From the cell containing the given text, extract its center point as (X, Y) coordinate. 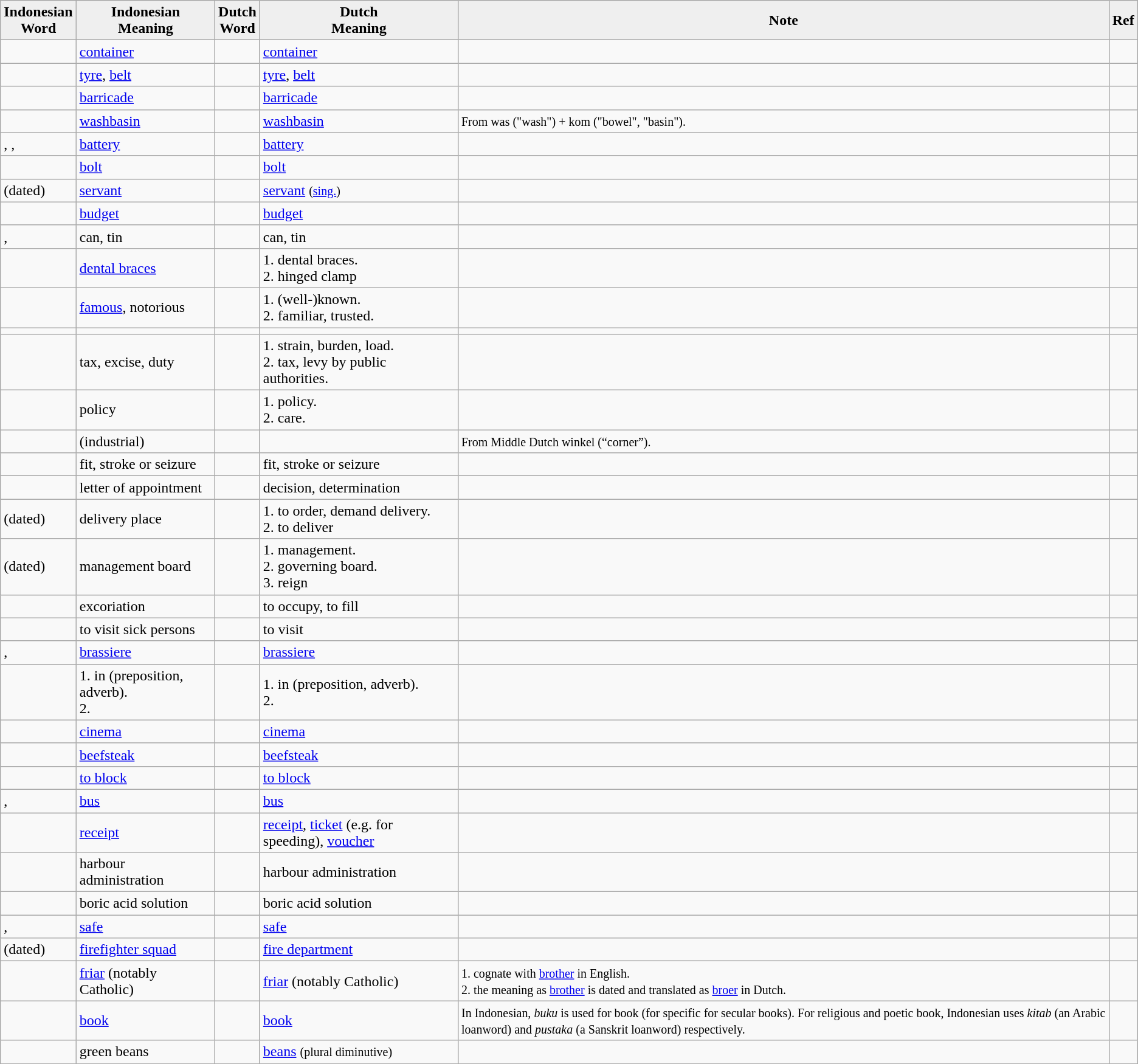
to visit sick persons (145, 629)
management board (145, 567)
Note (783, 21)
firefighter squad (145, 950)
to visit (359, 629)
Indonesian Meaning (145, 21)
Indonesian Word (38, 21)
green beans (145, 1052)
, , (38, 144)
to occupy, to fill (359, 606)
Dutch Meaning (359, 21)
delivery place (145, 519)
tax, excise, duty (145, 362)
Dutch Word (238, 21)
1. strain, burden, load. 2. tax, levy by public authorities. (359, 362)
1. dental braces. 2. hinged clamp (359, 268)
beans (plural diminutive) (359, 1052)
1. (well-)known. 2. familiar, trusted. (359, 308)
decision, determination (359, 488)
servant (sing.) (359, 190)
fire department (359, 950)
famous, notorious (145, 308)
Ref (1123, 21)
policy (145, 410)
receipt (145, 832)
letter of appointment (145, 488)
dental braces (145, 268)
excoriation (145, 606)
1. cognate with brother in English. 2. the meaning as brother is dated and translated as broer in Dutch. (783, 981)
1. management. 2. governing board. 3. reign (359, 567)
servant (145, 190)
From Middle Dutch winkel (“corner”). (783, 441)
1. to order, demand delivery. 2. to deliver (359, 519)
(industrial) (145, 441)
1. policy. 2. care. (359, 410)
From was ("wash") + kom ("bowel", "basin"). (783, 121)
receipt, ticket (e.g. for speeding), voucher (359, 832)
